Provide the (X, Y) coordinate of the cell's center where the given text is located.  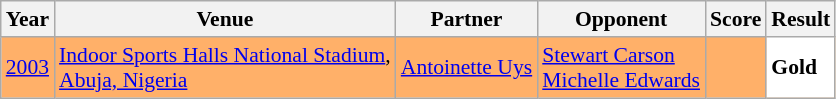
Stewart Carson Michelle Edwards (621, 68)
Gold (800, 68)
Venue (225, 19)
Antoinette Uys (466, 68)
2003 (28, 68)
Indoor Sports Halls National Stadium,Abuja, Nigeria (225, 68)
Year (28, 19)
Opponent (621, 19)
Result (800, 19)
Partner (466, 19)
Score (736, 19)
